Scan for the cell matching the given text and deliver its [x, y] coordinate at center. 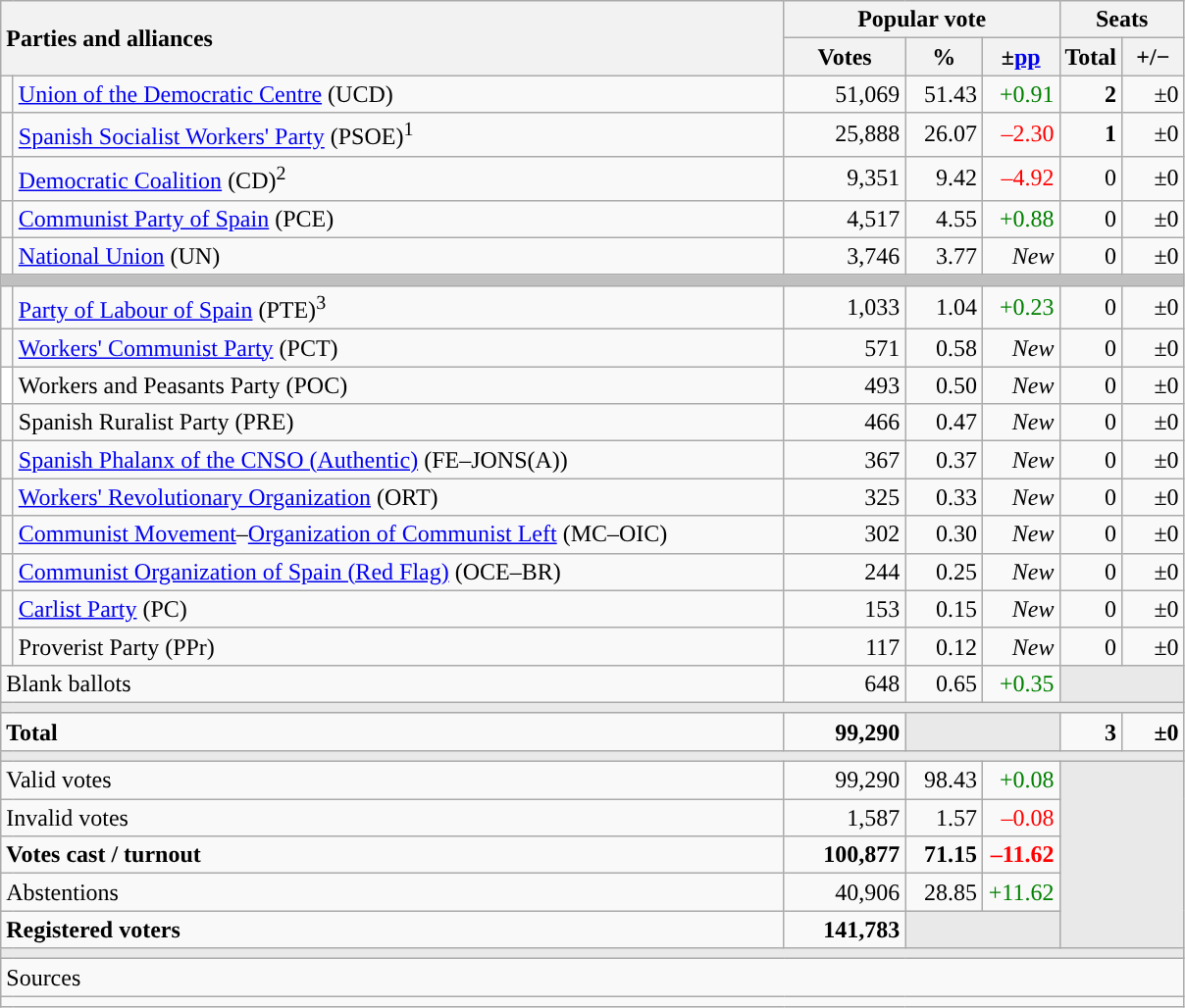
0.58 [944, 348]
1,587 [845, 818]
0.15 [944, 609]
0.65 [944, 683]
% [944, 57]
244 [845, 572]
Union of the Democratic Centre (UCD) [398, 94]
26.07 [944, 135]
–0.08 [1020, 818]
Spanish Ruralist Party (PRE) [398, 423]
9.42 [944, 178]
Invalid votes [392, 818]
3 [1091, 731]
Sources [592, 978]
0.12 [944, 646]
98.43 [944, 781]
0.25 [944, 572]
40,906 [845, 892]
325 [845, 497]
Party of Labour of Spain (PTE)3 [398, 308]
0.37 [944, 460]
25,888 [845, 135]
1.04 [944, 308]
141,783 [845, 930]
Communist Movement–Organization of Communist Left (MC–OIC) [398, 534]
Democratic Coalition (CD)2 [398, 178]
648 [845, 683]
±pp [1020, 57]
Parties and alliances [392, 38]
Valid votes [392, 781]
51.43 [944, 94]
3,746 [845, 256]
Workers' Communist Party (PCT) [398, 348]
153 [845, 609]
2 [1091, 94]
–2.30 [1020, 135]
Seats [1122, 20]
National Union (UN) [398, 256]
Proverist Party (PPr) [398, 646]
0.50 [944, 385]
117 [845, 646]
Carlist Party (PC) [398, 609]
+/− [1154, 57]
Communist Party of Spain (PCE) [398, 219]
Spanish Phalanx of the CNSO (Authentic) (FE–JONS(A)) [398, 460]
Blank ballots [392, 683]
28.85 [944, 892]
+0.08 [1020, 781]
466 [845, 423]
Workers and Peasants Party (POC) [398, 385]
302 [845, 534]
+0.35 [1020, 683]
Votes [845, 57]
Spanish Socialist Workers' Party (PSOE)1 [398, 135]
Votes cast / turnout [392, 855]
Workers' Revolutionary Organization (ORT) [398, 497]
+11.62 [1020, 892]
1 [1091, 135]
1,033 [845, 308]
–11.62 [1020, 855]
4.55 [944, 219]
Popular vote [922, 20]
3.77 [944, 256]
51,069 [845, 94]
1.57 [944, 818]
+0.23 [1020, 308]
+0.88 [1020, 219]
571 [845, 348]
Registered voters [392, 930]
–4.92 [1020, 178]
0.47 [944, 423]
71.15 [944, 855]
0.33 [944, 497]
367 [845, 460]
0.30 [944, 534]
100,877 [845, 855]
Abstentions [392, 892]
493 [845, 385]
Communist Organization of Spain (Red Flag) (OCE–BR) [398, 572]
4,517 [845, 219]
9,351 [845, 178]
+0.91 [1020, 94]
